Pinpoint the cell where the given text exists, returning its (x, y) midpoint coordinate. 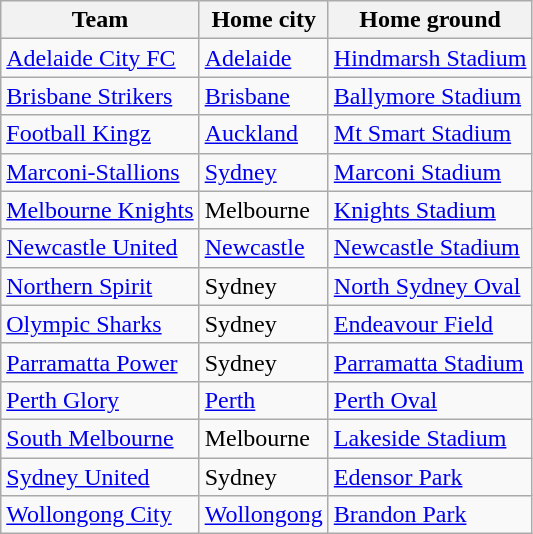
Perth (264, 400)
Brisbane (264, 96)
Edensor Park (430, 477)
Endeavour Field (430, 324)
Marconi Stadium (430, 172)
Newcastle (264, 248)
Northern Spirit (100, 286)
Perth Glory (100, 400)
Wollongong City (100, 515)
Football Kingz (100, 134)
Brandon Park (430, 515)
Newcastle United (100, 248)
Ballymore Stadium (430, 96)
North Sydney Oval (430, 286)
South Melbourne (100, 438)
Lakeside Stadium (430, 438)
Hindmarsh Stadium (430, 58)
Mt Smart Stadium (430, 134)
Marconi-Stallions (100, 172)
Melbourne Knights (100, 210)
Parramatta Power (100, 362)
Olympic Sharks (100, 324)
Home city (264, 20)
Parramatta Stadium (430, 362)
Wollongong (264, 515)
Home ground (430, 20)
Team (100, 20)
Knights Stadium (430, 210)
Brisbane Strikers (100, 96)
Adelaide (264, 58)
Newcastle Stadium (430, 248)
Adelaide City FC (100, 58)
Perth Oval (430, 400)
Auckland (264, 134)
Sydney United (100, 477)
